Pinpoint the cell where the given text exists, returning its [x, y] midpoint coordinate. 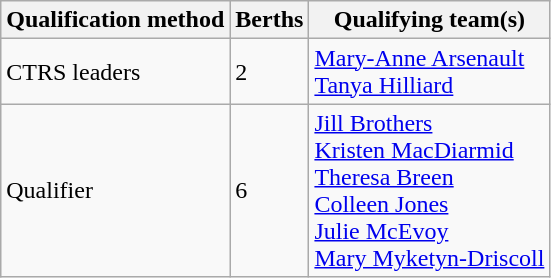
6 [270, 190]
2 [270, 72]
Qualifier [116, 190]
Berths [270, 20]
Qualification method [116, 20]
Qualifying team(s) [430, 20]
CTRS leaders [116, 72]
Jill Brothers Kristen MacDiarmid Theresa Breen Colleen Jones Julie McEvoy Mary Myketyn-Driscoll [430, 190]
Mary-Anne Arsenault Tanya Hilliard [430, 72]
